From the cell containing the given text, extract its center point as (X, Y) coordinate. 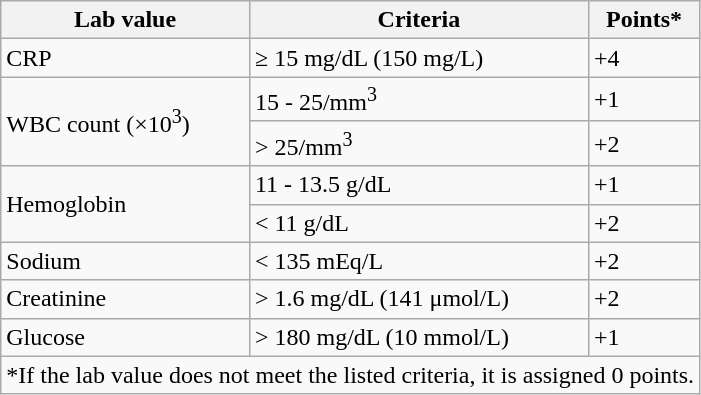
≥ 15 mg/dL (150 mg/L) (418, 58)
> 1.6 mg/dL (141 μmol/L) (418, 299)
Sodium (126, 261)
Lab value (126, 20)
Points* (644, 20)
WBC count (×103) (126, 122)
15 - 25/mm3 (418, 100)
11 - 13.5 g/dL (418, 185)
Criteria (418, 20)
*If the lab value does not meet the listed criteria, it is assigned 0 points. (350, 375)
Glucose (126, 337)
+4 (644, 58)
Creatinine (126, 299)
> 180 mg/dL (10 mmol/L) (418, 337)
> 25/mm3 (418, 144)
CRP (126, 58)
< 11 g/dL (418, 223)
< 135 mEq/L (418, 261)
Hemoglobin (126, 204)
